Pinpoint the cell where the given text exists, returning its (x, y) midpoint coordinate. 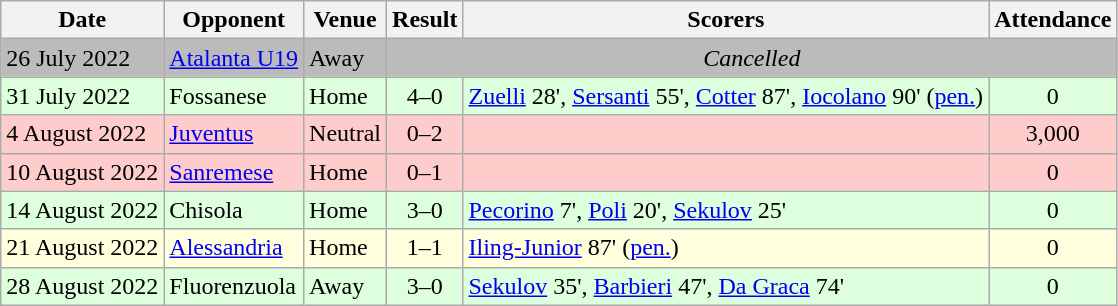
Iling-Junior 87' (pen.) (726, 248)
Fossanese (234, 96)
Chisola (234, 210)
Sekulov 35', Barbieri 47', Da Graca 74' (726, 286)
1–1 (425, 248)
28 August 2022 (82, 286)
Attendance (1053, 20)
4 August 2022 (82, 134)
0–2 (425, 134)
Pecorino 7', Poli 20', Sekulov 25' (726, 210)
10 August 2022 (82, 172)
Result (425, 20)
31 July 2022 (82, 96)
Neutral (346, 134)
26 July 2022 (82, 58)
0–1 (425, 172)
Alessandria (234, 248)
Sanremese (234, 172)
3,000 (1053, 134)
Date (82, 20)
14 August 2022 (82, 210)
Fluorenzuola (234, 286)
Scorers (726, 20)
4–0 (425, 96)
21 August 2022 (82, 248)
Atalanta U19 (234, 58)
Opponent (234, 20)
Zuelli 28', Sersanti 55', Cotter 87', Iocolano 90' (pen.) (726, 96)
Juventus (234, 134)
Cancelled (752, 58)
Venue (346, 20)
